Return (X, Y) of the center of cell containing provided text 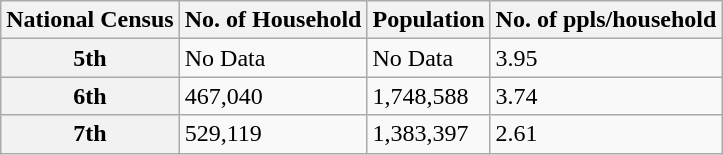
6th (90, 96)
3.74 (606, 96)
2.61 (606, 134)
Population (428, 20)
3.95 (606, 58)
No. of Household (273, 20)
1,748,588 (428, 96)
1,383,397 (428, 134)
National Census (90, 20)
No. of ppls/household (606, 20)
467,040 (273, 96)
5th (90, 58)
7th (90, 134)
529,119 (273, 134)
